Provide the [X, Y] coordinate of the cell's center where the given text is located.  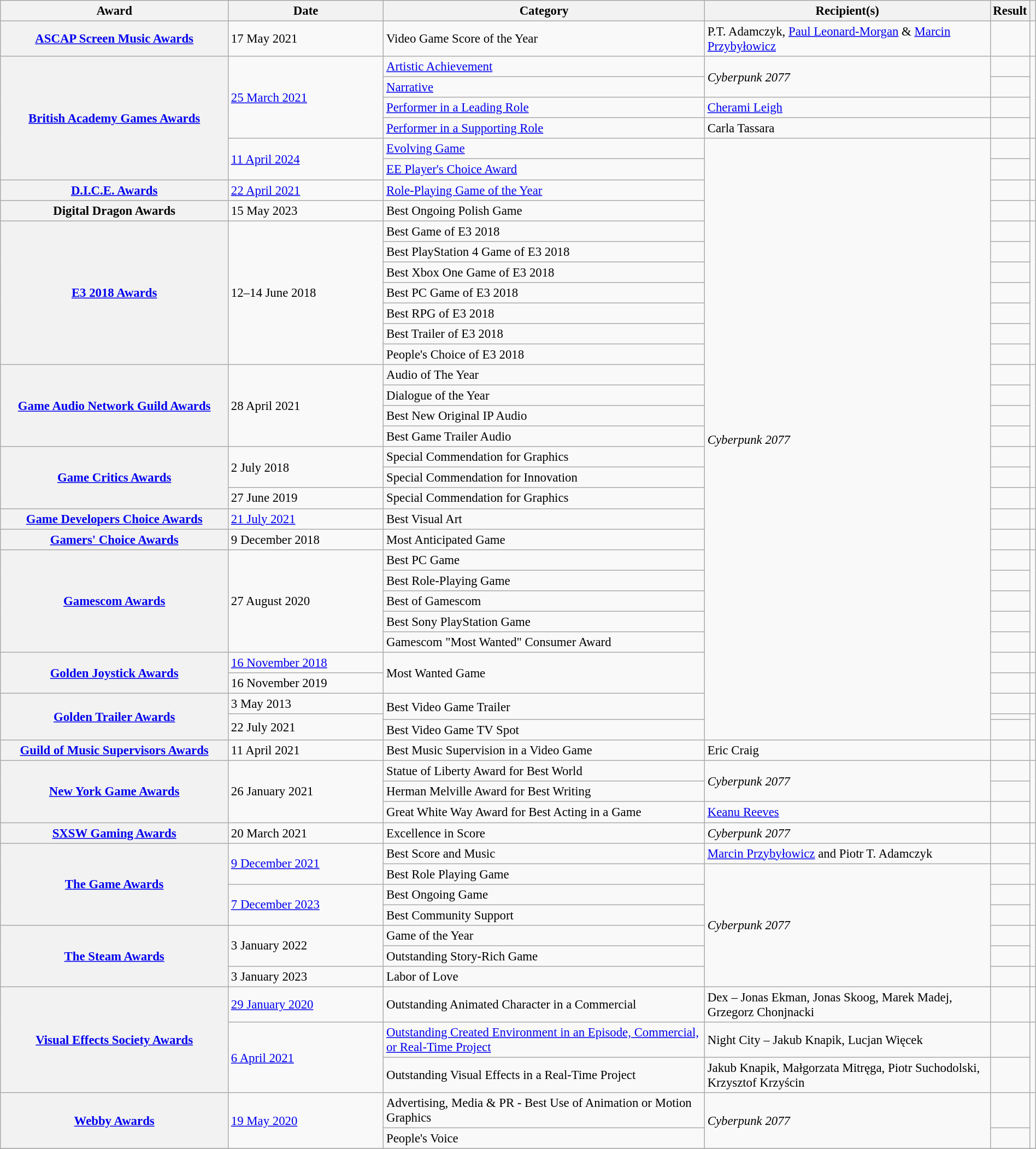
12–14 June 2018 [306, 293]
Golden Trailer Awards [115, 717]
Eric Craig [847, 751]
Game Audio Network Guild Awards [115, 406]
Visual Effects Society Awards [115, 1040]
Game Developers Choice Awards [115, 519]
7 December 2023 [306, 904]
Webby Awards [115, 1121]
16 November 2019 [306, 683]
Guild of Music Supervisors Awards [115, 751]
27 June 2019 [306, 499]
EE Player's Choice Award [544, 169]
Best Game Trailer Audio [544, 437]
Best PC Game [544, 560]
Audio of The Year [544, 375]
Game of the Year [544, 936]
Best PC Game of E3 2018 [544, 293]
Special Commendation for Innovation [544, 478]
20 March 2021 [306, 833]
SXSW Gaming Awards [115, 833]
Golden Joystick Awards [115, 672]
Category [544, 11]
Best Video Game Trailer [544, 707]
29 January 2020 [306, 1005]
Best Trailer of E3 2018 [544, 334]
Advertising, Media & PR - Best Use of Animation or Motion Graphics [544, 1111]
P.T. Adamczyk, Paul Leonard-Morgan & Marcin Przybyłowicz [847, 39]
Outstanding Visual Effects in a Real-Time Project [544, 1076]
6 April 2021 [306, 1057]
Best Role Playing Game [544, 874]
Best Ongoing Game [544, 894]
Artistic Achievement [544, 67]
Best Game of E3 2018 [544, 231]
D.I.C.E. Awards [115, 190]
Excellence in Score [544, 833]
Result [1010, 11]
Cherami Leigh [847, 108]
16 November 2018 [306, 663]
Marcin Przybyłowicz and Piotr T. Adamczyk [847, 853]
New York Game Awards [115, 792]
The Game Awards [115, 884]
Best Community Support [544, 915]
Best Ongoing Polish Game [544, 210]
9 December 2021 [306, 864]
Great White Way Award for Best Acting in a Game [544, 812]
Night City – Jakub Knapik, Lucjan Więcek [847, 1040]
Best Music Supervision in a Video Game [544, 751]
9 December 2018 [306, 540]
Best Xbox One Game of E3 2018 [544, 272]
Date [306, 11]
Carla Tassara [847, 128]
Role-Playing Game of the Year [544, 190]
Best Video Game TV Spot [544, 730]
Most Anticipated Game [544, 540]
3 January 2022 [306, 946]
Best RPG of E3 2018 [544, 313]
Narrative [544, 87]
19 May 2020 [306, 1121]
Award [115, 11]
Best Score and Music [544, 853]
Best of Gamescom [544, 601]
Best Sony PlayStation Game [544, 622]
Dex – Jonas Ekman, Jonas Skoog, Marek Madej, Grzegorz Chonjnacki [847, 1005]
Most Wanted Game [544, 672]
People's Voice [544, 1139]
Outstanding Story-Rich Game [544, 956]
Video Game Score of the Year [544, 39]
25 March 2021 [306, 97]
Best New Original IP Audio [544, 416]
3 January 2023 [306, 977]
17 May 2021 [306, 39]
Gamescom "Most Wanted" Consumer Award [544, 642]
Keanu Reeves [847, 812]
Best PlayStation 4 Game of E3 2018 [544, 251]
22 July 2021 [306, 727]
2 July 2018 [306, 467]
Herman Melville Award for Best Writing [544, 792]
Outstanding Created Environment in an Episode, Commercial, or Real-Time Project [544, 1040]
Gamescom Awards [115, 601]
British Academy Games Awards [115, 118]
Statue of Liberty Award for Best World [544, 771]
Jakub Knapik, Małgorzata Mitręga, Piotr Suchodolski, Krzysztof Krzyścin [847, 1076]
Performer in a Leading Role [544, 108]
Dialogue of the Year [544, 396]
Labor of Love [544, 977]
People's Choice of E3 2018 [544, 354]
21 July 2021 [306, 519]
Best Visual Art [544, 519]
15 May 2023 [306, 210]
26 January 2021 [306, 792]
28 April 2021 [306, 406]
E3 2018 Awards [115, 293]
Best Role-Playing Game [544, 581]
Outstanding Animated Character in a Commercial [544, 1005]
22 April 2021 [306, 190]
Digital Dragon Awards [115, 210]
Performer in a Supporting Role [544, 128]
The Steam Awards [115, 957]
Game Critics Awards [115, 478]
Evolving Game [544, 149]
11 April 2024 [306, 160]
3 May 2013 [306, 704]
ASCAP Screen Music Awards [115, 39]
11 April 2021 [306, 751]
Gamers' Choice Awards [115, 540]
Recipient(s) [847, 11]
27 August 2020 [306, 601]
